Find where the given text appears and provide that cell's center as [X, Y] coordinate. 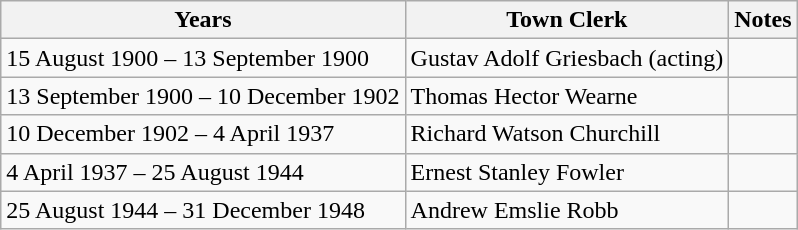
15 August 1900 – 13 September 1900 [203, 58]
Gustav Adolf Griesbach (acting) [567, 58]
Notes [763, 20]
13 September 1900 – 10 December 1902 [203, 96]
Richard Watson Churchill [567, 134]
Ernest Stanley Fowler [567, 172]
4 April 1937 – 25 August 1944 [203, 172]
Thomas Hector Wearne [567, 96]
Town Clerk [567, 20]
Years [203, 20]
10 December 1902 – 4 April 1937 [203, 134]
Andrew Emslie Robb [567, 210]
25 August 1944 – 31 December 1948 [203, 210]
